From the cell containing the given text, extract its center point as [X, Y] coordinate. 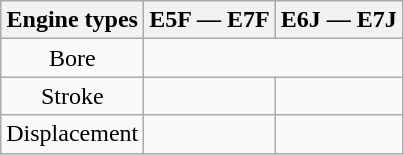
Stroke [72, 96]
E6J — E7J [338, 20]
Engine types [72, 20]
E5F — E7F [210, 20]
Bore [72, 58]
Displacement [72, 134]
